Pinpoint the cell where the given text exists, returning its [x, y] midpoint coordinate. 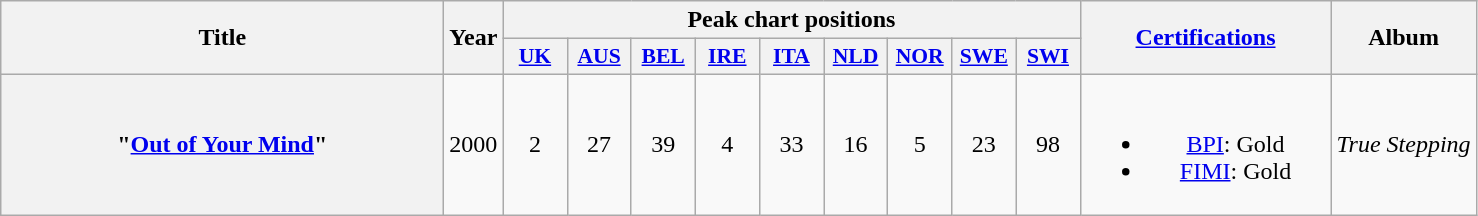
27 [599, 144]
SWI [1048, 57]
NOR [920, 57]
UK [535, 57]
BPI: GoldFIMI: Gold [1206, 144]
39 [663, 144]
33 [791, 144]
23 [984, 144]
ITA [791, 57]
Certifications [1206, 38]
"Out of Your Mind" [222, 144]
Year [474, 38]
SWE [984, 57]
2 [535, 144]
16 [856, 144]
5 [920, 144]
Peak chart positions [792, 20]
True Stepping [1404, 144]
IRE [727, 57]
AUS [599, 57]
2000 [474, 144]
98 [1048, 144]
4 [727, 144]
BEL [663, 57]
NLD [856, 57]
Title [222, 38]
Album [1404, 38]
